Find where the given text appears and provide that cell's center as (X, Y) coordinate. 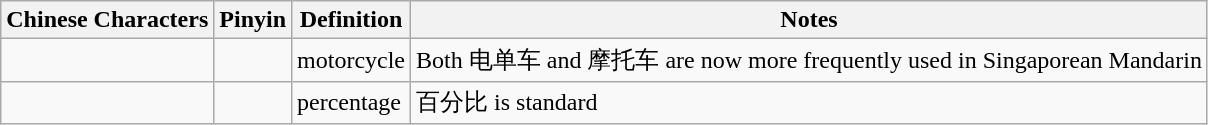
Pinyin (253, 20)
百分比 is standard (810, 102)
Notes (810, 20)
motorcycle (352, 60)
Chinese Characters (108, 20)
percentage (352, 102)
Both 电单车 and 摩托车 are now more frequently used in Singaporean Mandarin (810, 60)
Definition (352, 20)
